Provide the (X, Y) coordinate of the cell's center where the given text is located.  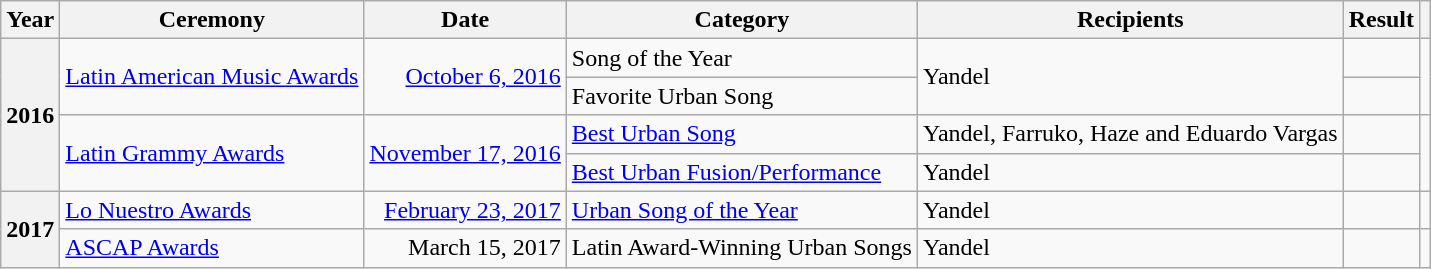
Date (465, 20)
Best Urban Fusion/Performance (742, 172)
Year (30, 20)
February 23, 2017 (465, 210)
Yandel, Farruko, Haze and Eduardo Vargas (1130, 134)
ASCAP Awards (212, 248)
October 6, 2016 (465, 77)
Favorite Urban Song (742, 96)
Latin Grammy Awards (212, 153)
Ceremony (212, 20)
Recipients (1130, 20)
Result (1381, 20)
Latin American Music Awards (212, 77)
Latin Award-Winning Urban Songs (742, 248)
Lo Nuestro Awards (212, 210)
Best Urban Song (742, 134)
March 15, 2017 (465, 248)
Urban Song of the Year (742, 210)
November 17, 2016 (465, 153)
2017 (30, 229)
Song of the Year (742, 58)
2016 (30, 115)
Category (742, 20)
